Locate the cell with the specified text and output its [X, Y] center coordinate. 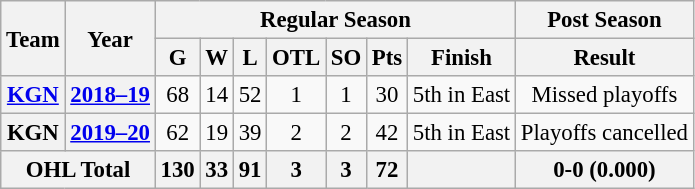
30 [386, 95]
33 [216, 170]
Finish [461, 58]
19 [216, 133]
Missed playoffs [605, 95]
68 [178, 95]
72 [386, 170]
130 [178, 170]
62 [178, 133]
2018–19 [110, 95]
14 [216, 95]
42 [386, 133]
Regular Season [335, 20]
Post Season [605, 20]
SO [346, 58]
W [216, 58]
Year [110, 38]
2019–20 [110, 133]
OHL Total [78, 170]
Result [605, 58]
91 [250, 170]
52 [250, 95]
G [178, 58]
Team [33, 38]
L [250, 58]
OTL [296, 58]
Playoffs cancelled [605, 133]
0-0 (0.000) [605, 170]
39 [250, 133]
Pts [386, 58]
